Determine the (x, y) coordinate at the center of the cell enclosing the given text.  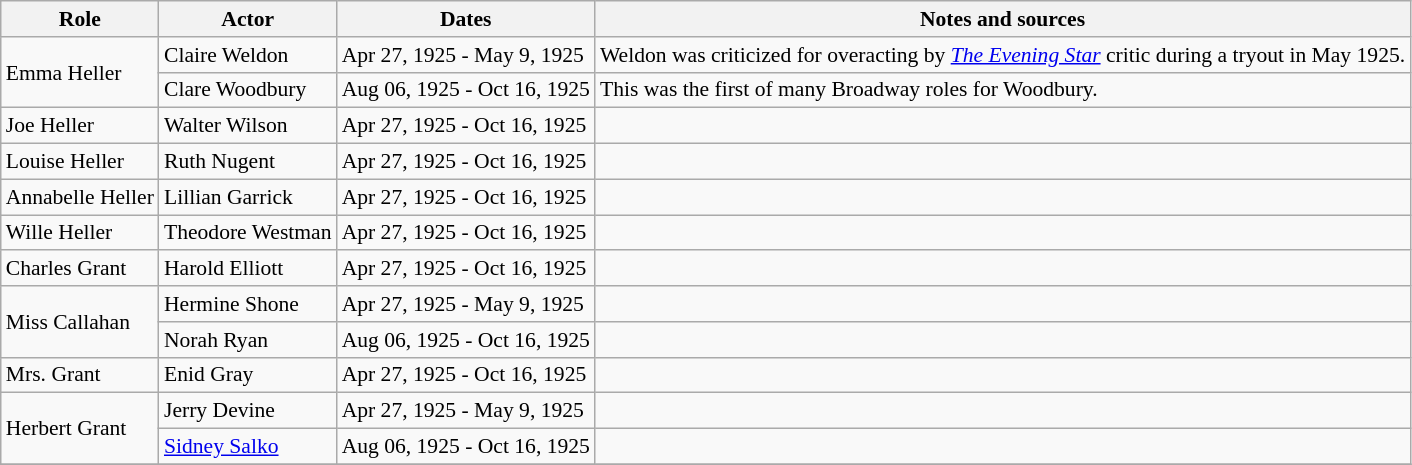
Norah Ryan (248, 340)
Hermine Shone (248, 304)
Weldon was criticized for overacting by The Evening Star critic during a tryout in May 1925. (1002, 55)
Louise Heller (80, 162)
Joe Heller (80, 126)
Notes and sources (1002, 19)
Actor (248, 19)
Jerry Devine (248, 411)
Walter Wilson (248, 126)
Emma Heller (80, 72)
Clare Woodbury (248, 90)
Miss Callahan (80, 322)
Wille Heller (80, 233)
Dates (466, 19)
Sidney Salko (248, 447)
This was the first of many Broadway roles for Woodbury. (1002, 90)
Theodore Westman (248, 233)
Annabelle Heller (80, 197)
Role (80, 19)
Enid Gray (248, 375)
Lillian Garrick (248, 197)
Charles Grant (80, 269)
Herbert Grant (80, 428)
Ruth Nugent (248, 162)
Claire Weldon (248, 55)
Mrs. Grant (80, 375)
Harold Elliott (248, 269)
